Detect which cell encompasses the target text, then output its (x, y) center coordinate. 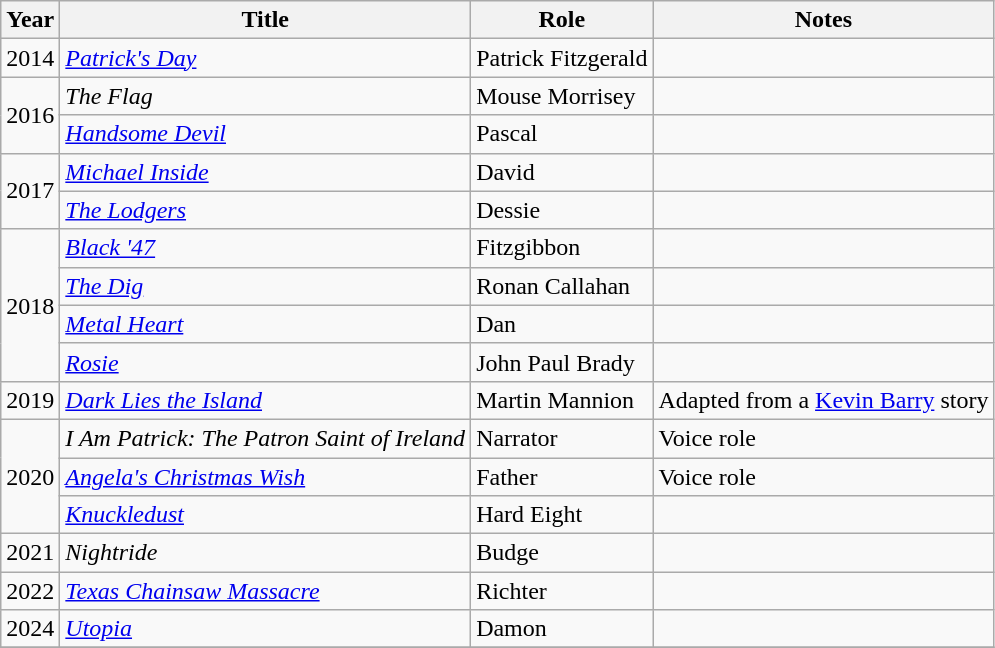
The Flag (266, 96)
The Dig (266, 286)
Ronan Callahan (562, 286)
Knuckledust (266, 515)
2018 (30, 305)
Title (266, 20)
Narrator (562, 438)
Martin Mannion (562, 400)
Black '47 (266, 248)
John Paul Brady (562, 362)
2020 (30, 476)
Angela's Christmas Wish (266, 477)
Notes (824, 20)
David (562, 172)
The Lodgers (266, 210)
Patrick's Day (266, 58)
Hard Eight (562, 515)
2021 (30, 553)
I Am Patrick: The Patron Saint of Ireland (266, 438)
Dan (562, 324)
Utopia (266, 629)
Adapted from a Kevin Barry story (824, 400)
Michael Inside (266, 172)
Texas Chainsaw Massacre (266, 591)
Dessie (562, 210)
Year (30, 20)
2014 (30, 58)
Richter (562, 591)
Damon (562, 629)
Dark Lies the Island (266, 400)
Rosie (266, 362)
2022 (30, 591)
Patrick Fitzgerald (562, 58)
Fitzgibbon (562, 248)
Father (562, 477)
Metal Heart (266, 324)
Mouse Morrisey (562, 96)
2016 (30, 115)
2024 (30, 629)
2017 (30, 191)
Pascal (562, 134)
Handsome Devil (266, 134)
Role (562, 20)
2019 (30, 400)
Nightride (266, 553)
Budge (562, 553)
